Output the (x, y) coordinate of the center of the cell containing the given text.  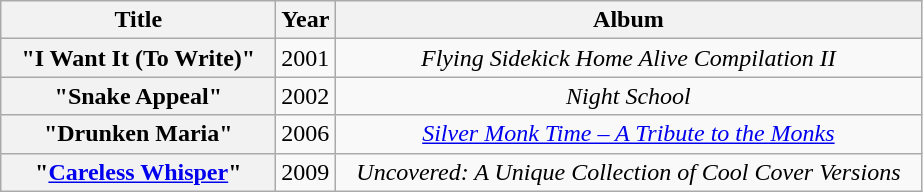
Year (306, 20)
2002 (306, 96)
Uncovered: A Unique Collection of Cool Cover Versions (628, 172)
Night School (628, 96)
2006 (306, 134)
2009 (306, 172)
Silver Monk Time – A Tribute to the Monks (628, 134)
2001 (306, 58)
"Snake Appeal" (138, 96)
"I Want It (To Write)" (138, 58)
Title (138, 20)
Flying Sidekick Home Alive Compilation II (628, 58)
Album (628, 20)
"Careless Whisper" (138, 172)
"Drunken Maria" (138, 134)
